Return [x, y] of the center of cell containing provided text 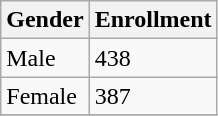
Male [45, 58]
Female [45, 96]
Enrollment [153, 20]
387 [153, 96]
Gender [45, 20]
438 [153, 58]
